Return [x, y] of the center of cell containing provided text 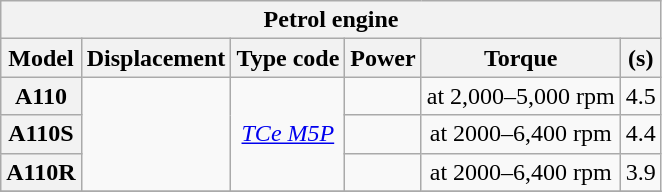
A110 [41, 96]
4.4 [640, 134]
A110S [41, 134]
3.9 [640, 172]
Torque [520, 58]
at 2,000–5,000 rpm [520, 96]
TCe M5P [288, 134]
Petrol engine [332, 20]
(s) [640, 58]
A110R [41, 172]
Type code [288, 58]
Displacement [156, 58]
4.5 [640, 96]
Power [383, 58]
Model [41, 58]
